Output the [x, y] coordinate of the center of the cell containing the given text.  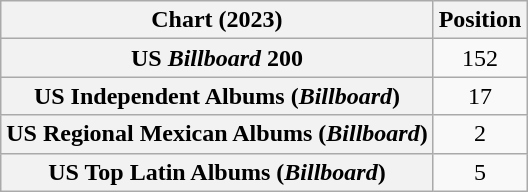
2 [480, 134]
US Top Latin Albums (Billboard) [217, 172]
5 [480, 172]
US Billboard 200 [217, 58]
Chart (2023) [217, 20]
17 [480, 96]
152 [480, 58]
US Independent Albums (Billboard) [217, 96]
Position [480, 20]
US Regional Mexican Albums (Billboard) [217, 134]
